For the text-containing cell, return its midpoint in (x, y) coordinate format. 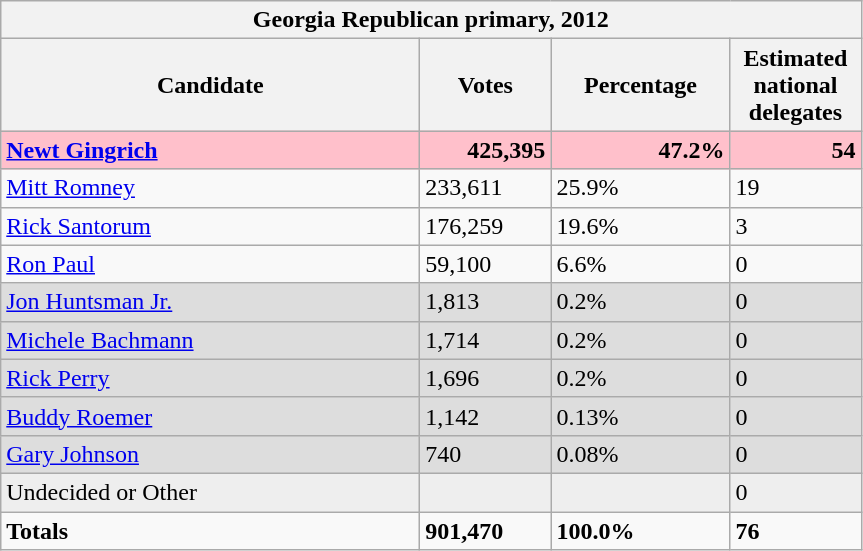
Buddy Roemer (210, 416)
901,470 (486, 531)
6.6% (640, 264)
233,611 (486, 188)
1,696 (486, 378)
Ron Paul (210, 264)
Georgia Republican primary, 2012 (431, 20)
Undecided or Other (210, 492)
59,100 (486, 264)
76 (796, 531)
Votes (486, 85)
0.13% (640, 416)
19.6% (640, 226)
Percentage (640, 85)
100.0% (640, 531)
47.2% (640, 150)
1,142 (486, 416)
0.08% (640, 454)
1,813 (486, 302)
Totals (210, 531)
Mitt Romney (210, 188)
Estimated national delegates (796, 85)
Gary Johnson (210, 454)
3 (796, 226)
Jon Huntsman Jr. (210, 302)
25.9% (640, 188)
19 (796, 188)
Candidate (210, 85)
Rick Perry (210, 378)
1,714 (486, 340)
740 (486, 454)
54 (796, 150)
176,259 (486, 226)
Newt Gingrich (210, 150)
425,395 (486, 150)
Rick Santorum (210, 226)
Michele Bachmann (210, 340)
